For the text-containing cell, return its midpoint in (x, y) coordinate format. 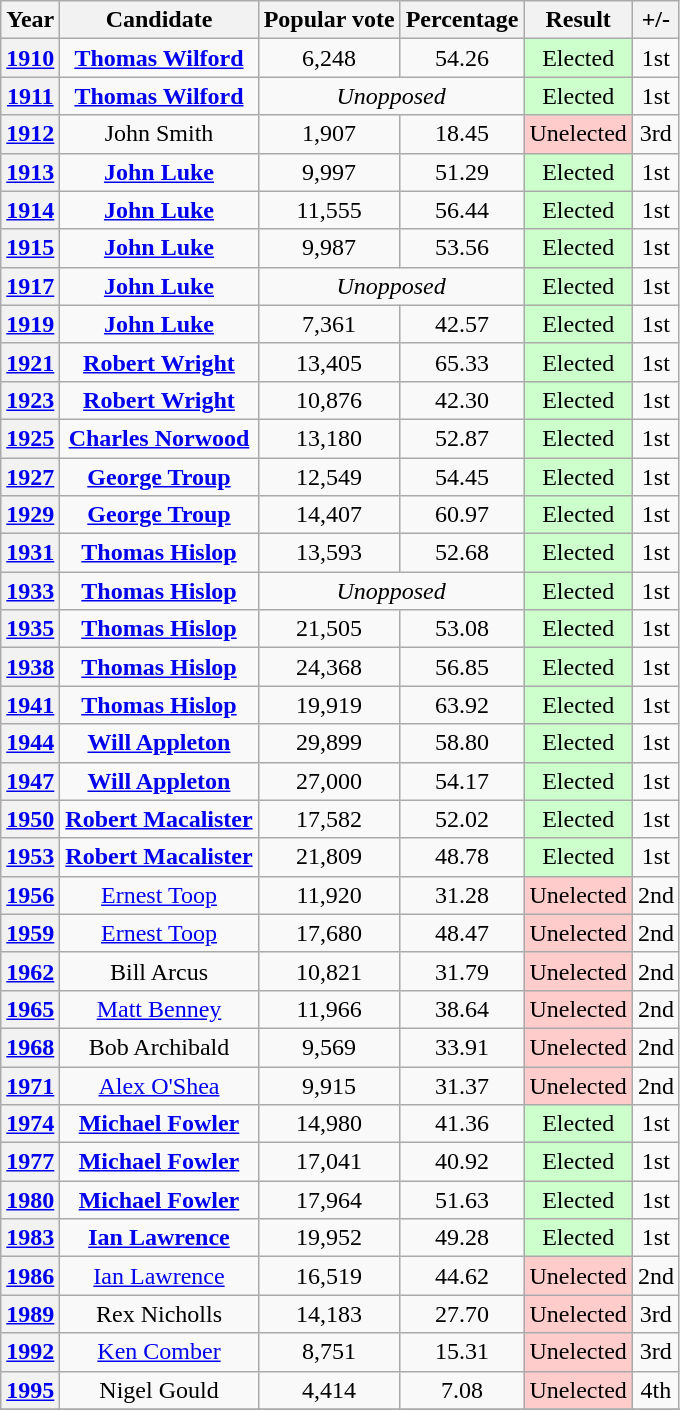
48.47 (462, 933)
1927 (30, 477)
+/- (656, 20)
19,919 (329, 705)
53.08 (462, 629)
27,000 (329, 781)
8,751 (329, 1352)
Bill Arcus (159, 971)
Rex Nicholls (159, 1314)
1912 (30, 134)
9,997 (329, 172)
1953 (30, 857)
1986 (30, 1276)
1919 (30, 324)
17,964 (329, 1200)
1938 (30, 667)
13,180 (329, 438)
13,405 (329, 362)
58.80 (462, 743)
1968 (30, 1047)
63.92 (462, 705)
15.31 (462, 1352)
65.33 (462, 362)
53.56 (462, 248)
1989 (30, 1314)
1974 (30, 1124)
1935 (30, 629)
54.45 (462, 477)
1983 (30, 1238)
51.63 (462, 1200)
Nigel Gould (159, 1390)
9,915 (329, 1085)
1929 (30, 515)
1,907 (329, 134)
56.85 (462, 667)
12,549 (329, 477)
1915 (30, 248)
Percentage (462, 20)
11,920 (329, 895)
42.57 (462, 324)
1995 (30, 1390)
7.08 (462, 1390)
Ken Comber (159, 1352)
27.70 (462, 1314)
31.37 (462, 1085)
Matt Benney (159, 1009)
1933 (30, 591)
42.30 (462, 400)
24,368 (329, 667)
1971 (30, 1085)
11,966 (329, 1009)
44.62 (462, 1276)
33.91 (462, 1047)
Year (30, 20)
1950 (30, 819)
1941 (30, 705)
11,555 (329, 210)
1944 (30, 743)
Alex O'Shea (159, 1085)
1910 (30, 58)
John Smith (159, 134)
19,952 (329, 1238)
52.02 (462, 819)
10,821 (329, 971)
51.29 (462, 172)
1914 (30, 210)
1992 (30, 1352)
48.78 (462, 857)
9,569 (329, 1047)
Result (578, 20)
49.28 (462, 1238)
38.64 (462, 1009)
60.97 (462, 515)
Bob Archibald (159, 1047)
31.79 (462, 971)
41.36 (462, 1124)
17,582 (329, 819)
1931 (30, 553)
1947 (30, 781)
17,680 (329, 933)
1911 (30, 96)
40.92 (462, 1162)
1962 (30, 971)
54.26 (462, 58)
10,876 (329, 400)
16,519 (329, 1276)
52.87 (462, 438)
13,593 (329, 553)
Popular vote (329, 20)
1980 (30, 1200)
1959 (30, 933)
56.44 (462, 210)
54.17 (462, 781)
1913 (30, 172)
52.68 (462, 553)
1925 (30, 438)
17,041 (329, 1162)
29,899 (329, 743)
1956 (30, 895)
31.28 (462, 895)
1917 (30, 286)
9,987 (329, 248)
1977 (30, 1162)
14,183 (329, 1314)
1965 (30, 1009)
21,505 (329, 629)
1921 (30, 362)
18.45 (462, 134)
21,809 (329, 857)
4,414 (329, 1390)
4th (656, 1390)
14,407 (329, 515)
7,361 (329, 324)
Candidate (159, 20)
14,980 (329, 1124)
Charles Norwood (159, 438)
1923 (30, 400)
6,248 (329, 58)
